Return (x, y) of the center of cell containing provided text 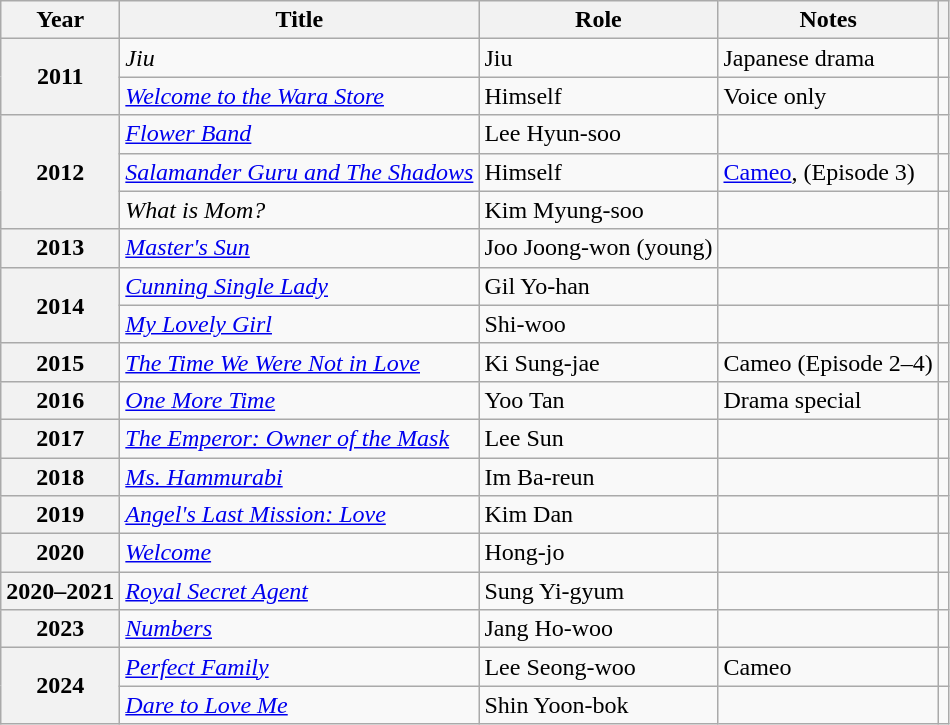
Lee Seong-woo (598, 667)
2011 (60, 77)
2012 (60, 172)
Im Ba-reun (598, 477)
Gil Yo-han (598, 286)
Shi-woo (598, 324)
The Time We Were Not in Love (300, 362)
Cameo (Episode 2–4) (828, 362)
Welcome to the Wara Store (300, 96)
Joo Joong-won (young) (598, 248)
Shin Yoon-bok (598, 705)
Perfect Family (300, 667)
Title (300, 20)
Notes (828, 20)
What is Mom? (300, 210)
Lee Sun (598, 438)
Role (598, 20)
Ms. Hammurabi (300, 477)
Kim Myung-soo (598, 210)
One More Time (300, 400)
Cameo, (Episode 3) (828, 172)
Master's Sun (300, 248)
Salamander Guru and The Shadows (300, 172)
Lee Hyun-soo (598, 134)
2023 (60, 629)
Flower Band (300, 134)
Welcome (300, 553)
Dare to Love Me (300, 705)
The Emperor: Owner of the Mask (300, 438)
2013 (60, 248)
Hong-jo (598, 553)
My Lovely Girl (300, 324)
2015 (60, 362)
Royal Secret Agent (300, 591)
2024 (60, 686)
2020 (60, 553)
Numbers (300, 629)
Year (60, 20)
2018 (60, 477)
Yoo Tan (598, 400)
2019 (60, 515)
Sung Yi-gyum (598, 591)
2017 (60, 438)
Voice only (828, 96)
Cunning Single Lady (300, 286)
2016 (60, 400)
Cameo (828, 667)
Ki Sung-jae (598, 362)
Angel's Last Mission: Love (300, 515)
2020–2021 (60, 591)
Kim Dan (598, 515)
2014 (60, 305)
Japanese drama (828, 58)
Drama special (828, 400)
Jang Ho-woo (598, 629)
